Return the [X, Y] coordinate for the center point of the cell that contains the specified text.  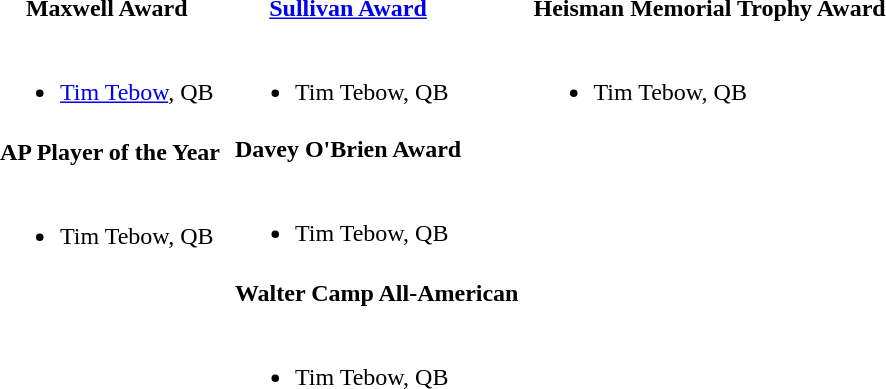
Davey O'Brien Award [348, 149]
Walter Camp All-American [376, 293]
